Detect which cell encompasses the target text, then output its [x, y] center coordinate. 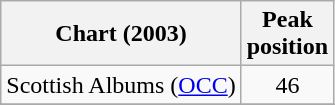
Scottish Albums (OCC) [121, 85]
Peakposition [287, 34]
Chart (2003) [121, 34]
46 [287, 85]
